Output the [x, y] coordinate of the center of the cell containing the given text.  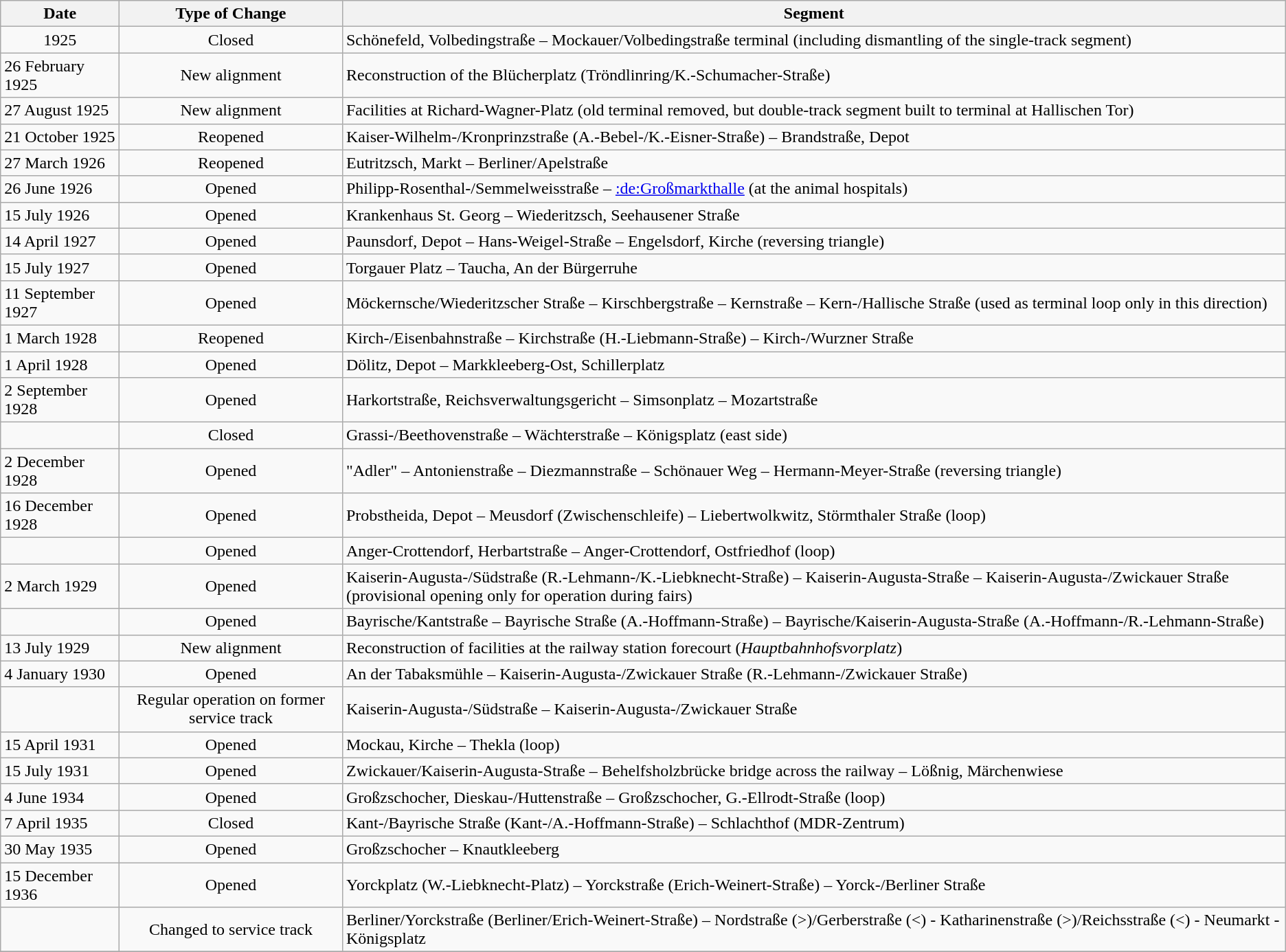
Reconstruction of the Blücherplatz (Tröndlinring/K.-Schumacher-Straße) [813, 76]
27 March 1926 [60, 163]
Torgauer Platz – Taucha, An der Bürgerruhe [813, 267]
Krankenhaus St. Georg – Wiederitzsch, Seehausener Straße [813, 215]
An der Tabaksmühle – Kaiserin-Augusta-/Zwickauer Straße (R.-Lehmann-/Zwickauer Straße) [813, 674]
21 October 1925 [60, 137]
15 July 1926 [60, 215]
1925 [60, 40]
Bayrische/Kantstraße – Bayrische Straße (A.-Hoffmann-Straße) – Bayrische/Kaiserin-Augusta-Straße (A.-Hoffmann-/R.-Lehmann-Straße) [813, 622]
2 March 1929 [60, 587]
Eutritzsch, Markt – Berliner/Apelstraße [813, 163]
15 December 1936 [60, 885]
15 July 1927 [60, 267]
Grassi-/Beethovenstraße – Wächterstraße – Königsplatz (east side) [813, 435]
Anger-Crottendorf, Herbartstraße – Anger-Crottendorf, Ostfriedhof (loop) [813, 551]
27 August 1925 [60, 111]
Changed to service track [231, 930]
Großzschocher – Knautkleeberg [813, 849]
26 June 1926 [60, 189]
Möckernsche/Wiederitzscher Straße – Kirschbergstraße – Kernstraße – Kern-/Hallische Straße (used as terminal loop only in this direction) [813, 302]
4 January 1930 [60, 674]
30 May 1935 [60, 849]
Kirch-/Eisenbahnstraße – Kirchstraße (H.-Liebmann-Straße) – Kirch-/Wurzner Straße [813, 338]
2 September 1928 [60, 400]
Yorckplatz (W.-Liebknecht-Platz) – Yorckstraße (Erich-Weinert-Straße) – Yorck-/Berliner Straße [813, 885]
11 September 1927 [60, 302]
1 April 1928 [60, 365]
Philipp-Rosenthal-/Semmelweisstraße – :de:Großmarkthalle (at the animal hospitals) [813, 189]
14 April 1927 [60, 241]
15 July 1931 [60, 771]
Reconstruction of facilities at the railway station forecourt (Hauptbahnhofsvorplatz) [813, 648]
Date [60, 14]
Kant-/Bayrische Straße (Kant-/A.-Hoffmann-Straße) – Schlachthof (MDR-Zentrum) [813, 823]
Zwickauer/Kaiserin-Augusta-Straße – Behelfsholzbrücke bridge across the railway – Lößnig, Märchenwiese [813, 771]
Kaiser-Wilhelm-/Kronprinzstraße (A.-Bebel-/K.-Eisner-Straße) – Brandstraße, Depot [813, 137]
Regular operation on former service track [231, 709]
Harkortstraße, Reichsverwaltungsgericht – Simsonplatz – Mozartstraße [813, 400]
Mockau, Kirche – Thekla (loop) [813, 745]
Schönefeld, Volbedingstraße – Mockauer/Volbedingstraße terminal (including dismantling of the single-track segment) [813, 40]
13 July 1929 [60, 648]
16 December 1928 [60, 515]
7 April 1935 [60, 823]
Großzschocher, Dieskau-/Huttenstraße – Großzschocher, G.-Ellrodt-Straße (loop) [813, 797]
Probstheida, Depot – Meusdorf (Zwischenschleife) – Liebertwolkwitz, Störmthaler Straße (loop) [813, 515]
Segment [813, 14]
15 April 1931 [60, 745]
Kaiserin-Augusta-/Südstraße – Kaiserin-Augusta-/Zwickauer Straße [813, 709]
1 March 1928 [60, 338]
4 June 1934 [60, 797]
Type of Change [231, 14]
Dölitz, Depot – Markkleeberg-Ost, Schillerplatz [813, 365]
Facilities at Richard-Wagner-Platz (old terminal removed, but double-track segment built to terminal at Hallischen Tor) [813, 111]
2 December 1928 [60, 471]
26 February 1925 [60, 76]
"Adler" – Antonienstraße – Diezmannstraße – Schönauer Weg – Hermann-Meyer-Straße (reversing triangle) [813, 471]
Paunsdorf, Depot – Hans-Weigel-Straße – Engelsdorf, Kirche (reversing triangle) [813, 241]
